Pinpoint the cell where the given text exists, returning its (x, y) midpoint coordinate. 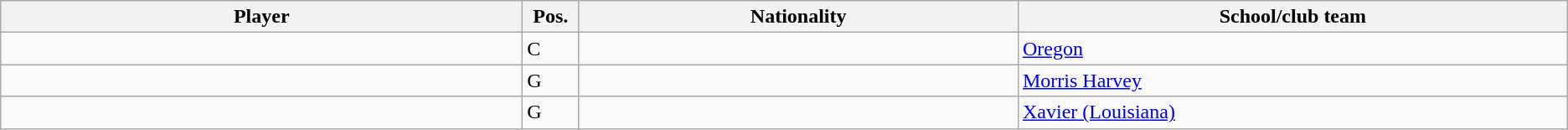
School/club team (1292, 17)
Player (261, 17)
Nationality (799, 17)
C (551, 49)
Xavier (Louisiana) (1292, 112)
Oregon (1292, 49)
Pos. (551, 17)
Morris Harvey (1292, 81)
